Output the [X, Y] coordinate of the center of the cell containing the given text.  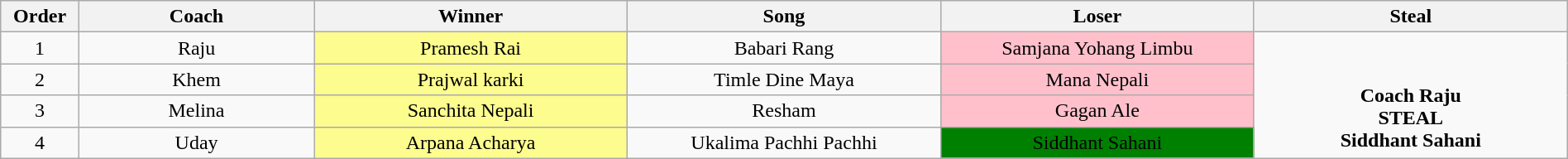
Winner [471, 17]
Uday [196, 142]
Melina [196, 111]
4 [40, 142]
Pramesh Rai [471, 48]
Mana Nepali [1097, 79]
Siddhant Sahani [1097, 142]
3 [40, 111]
Coach Raju STEAL Siddhant Sahani [1411, 95]
Gagan Ale [1097, 111]
2 [40, 79]
Ukalima Pachhi Pachhi [784, 142]
Prajwal karki [471, 79]
Sanchita Nepali [471, 111]
Timle Dine Maya [784, 79]
Order [40, 17]
Loser [1097, 17]
Khem [196, 79]
Babari Rang [784, 48]
Raju [196, 48]
1 [40, 48]
Song [784, 17]
Steal [1411, 17]
Coach [196, 17]
Samjana Yohang Limbu [1097, 48]
Arpana Acharya [471, 142]
Resham [784, 111]
